Capture the cell that displays the provided text and extract its [x, y] central coordinate. 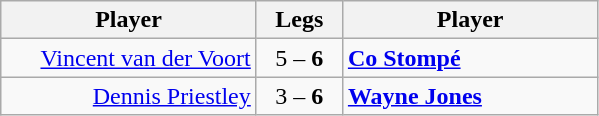
Co Stompé [470, 58]
Dennis Priestley [129, 96]
Wayne Jones [470, 96]
5 – 6 [299, 58]
Vincent van der Voort [129, 58]
3 – 6 [299, 96]
Legs [299, 20]
